Pinpoint the cell where the given text exists, returning its (X, Y) midpoint coordinate. 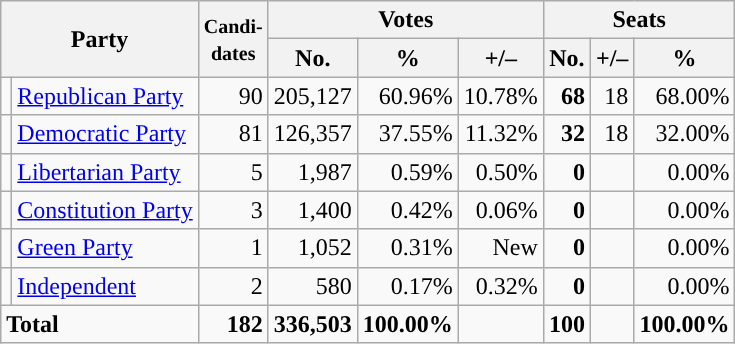
Independent (105, 286)
1,987 (312, 172)
100 (566, 324)
10.78% (500, 96)
0.06% (500, 210)
182 (233, 324)
1,400 (312, 210)
Votes (406, 20)
37.55% (408, 134)
0.50% (500, 172)
0.31% (408, 248)
Total (100, 324)
Candi-dates (233, 39)
90 (233, 96)
81 (233, 134)
32 (566, 134)
0.59% (408, 172)
205,127 (312, 96)
68.00% (684, 96)
Republican Party (105, 96)
11.32% (500, 134)
0.42% (408, 210)
32.00% (684, 134)
Green Party (105, 248)
Constitution Party (105, 210)
0.17% (408, 286)
60.96% (408, 96)
0.32% (500, 286)
1 (233, 248)
336,503 (312, 324)
2 (233, 286)
3 (233, 210)
68 (566, 96)
5 (233, 172)
Libertarian Party (105, 172)
Seats (639, 20)
Party (100, 39)
1,052 (312, 248)
New (500, 248)
580 (312, 286)
Democratic Party (105, 134)
126,357 (312, 134)
